Determine the (X, Y) coordinate at the center of the cell enclosing the given text.  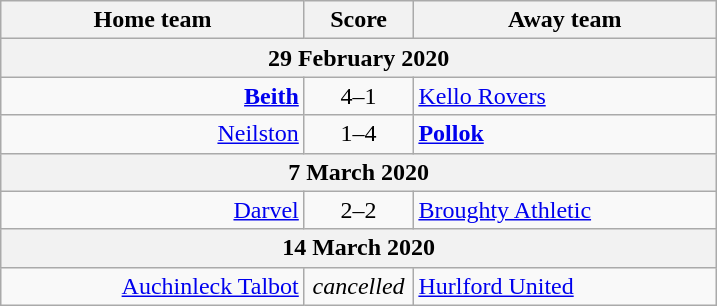
cancelled (358, 286)
14 March 2020 (359, 248)
29 February 2020 (359, 58)
Darvel (153, 210)
Broughty Athletic (565, 210)
Away team (565, 20)
Auchinleck Talbot (153, 286)
Neilston (153, 134)
Pollok (565, 134)
Score (358, 20)
2–2 (358, 210)
Beith (153, 96)
4–1 (358, 96)
1–4 (358, 134)
Kello Rovers (565, 96)
Hurlford United (565, 286)
7 March 2020 (359, 172)
Home team (153, 20)
